Provide the [x, y] coordinate of the cell's center where the given text is located.  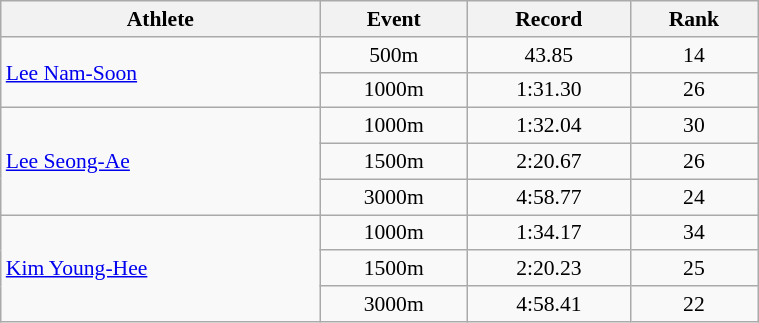
1:32.04 [550, 126]
24 [694, 197]
25 [694, 269]
4:58.41 [550, 304]
Kim Young-Hee [160, 268]
Event [394, 19]
Athlete [160, 19]
Lee Seong-Ae [160, 162]
Rank [694, 19]
1:34.17 [550, 233]
2:20.23 [550, 269]
Lee Nam-Soon [160, 72]
Record [550, 19]
43.85 [550, 55]
1:31.30 [550, 90]
34 [694, 233]
2:20.67 [550, 162]
4:58.77 [550, 197]
500m [394, 55]
30 [694, 126]
14 [694, 55]
22 [694, 304]
